Locate the cell with the specified text and output its [x, y] center coordinate. 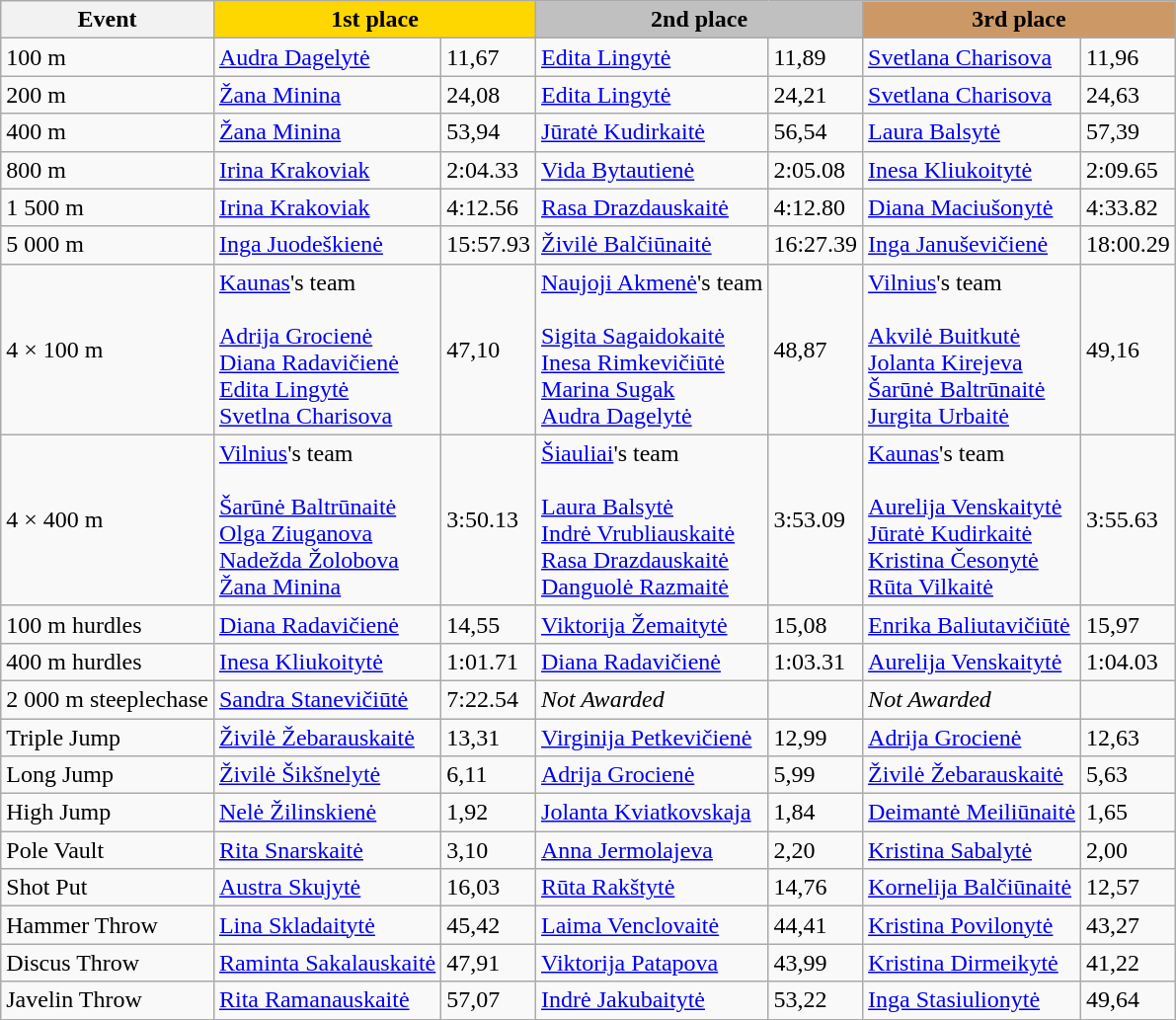
Hammer Throw [108, 925]
3rd place [1019, 20]
400 m [108, 132]
Sandra Stanevičiūtė [327, 699]
Indrė Jakubaitytė [652, 1000]
15,08 [816, 624]
400 m hurdles [108, 662]
16:27.39 [816, 245]
4 × 400 m [108, 519]
49,16 [1129, 350]
11,96 [1129, 57]
Kaunas's team Adrija Grocienė Diana Radavičienė Edita Lingytė Svetlna Charisova [327, 350]
7:22.54 [489, 699]
Raminta Sakalauskaitė [327, 963]
3:53.09 [816, 519]
15,97 [1129, 624]
Laura Balsytė [972, 132]
Vilnius's team Akvilė Buitkutė Jolanta Kirejeva Šarūnė Baltrūnaitė Jurgita Urbaitė [972, 350]
Inga Stasiulionytė [972, 1000]
Inga Juodeškienė [327, 245]
Anna Jermolajeva [652, 850]
200 m [108, 95]
Discus Throw [108, 963]
15:57.93 [489, 245]
Kristina Sabalytė [972, 850]
Inga Januševičienė [972, 245]
Viktorija Patapova [652, 963]
Virginija Petkevičienė [652, 738]
Živilė Balčiūnaitė [652, 245]
100 m hurdles [108, 624]
1st place [374, 20]
4 × 100 m [108, 350]
1 500 m [108, 207]
3,10 [489, 850]
14,76 [816, 888]
Enrika Baliutavičiūtė [972, 624]
Austra Skujytė [327, 888]
12,99 [816, 738]
Kristina Dirmeikytė [972, 963]
43,99 [816, 963]
Event [108, 20]
1:01.71 [489, 662]
11,89 [816, 57]
100 m [108, 57]
Šiauliai's team Laura Balsytė Indrė Vrubliauskaitė Rasa Drazdauskaitė Danguolė Razmaitė [652, 519]
57,39 [1129, 132]
Kornelija Balčiūnaitė [972, 888]
1:03.31 [816, 662]
24,08 [489, 95]
6,11 [489, 775]
24,21 [816, 95]
Aurelija Venskaitytė [972, 662]
1,65 [1129, 813]
44,41 [816, 925]
5 000 m [108, 245]
47,91 [489, 963]
4:33.82 [1129, 207]
Deimantė Meiliūnaitė [972, 813]
Kaunas's team Aurelija Venskaitytė Jūratė Kudirkaitė Kristina Česonytė Rūta Vilkaitė [972, 519]
Živilė Šikšnelytė [327, 775]
1,92 [489, 813]
Pole Vault [108, 850]
Jūratė Kudirkaitė [652, 132]
3:55.63 [1129, 519]
Javelin Throw [108, 1000]
High Jump [108, 813]
47,10 [489, 350]
41,22 [1129, 963]
Lina Skladaitytė [327, 925]
Naujoji Akmenė's teamSigita Sagaidokaitė Inesa Rimkevičiūtė Marina Sugak Audra Dagelytė [652, 350]
12,57 [1129, 888]
Audra Dagelytė [327, 57]
Rasa Drazdauskaitė [652, 207]
Vida Bytautienė [652, 170]
2 000 m steeplechase [108, 699]
53,94 [489, 132]
4:12.56 [489, 207]
2:05.08 [816, 170]
1,84 [816, 813]
Jolanta Kviatkovskaja [652, 813]
5,99 [816, 775]
2:04.33 [489, 170]
2,00 [1129, 850]
800 m [108, 170]
18:00.29 [1129, 245]
3:50.13 [489, 519]
Rita Snarskaitė [327, 850]
Viktorija Žemaitytė [652, 624]
2nd place [699, 20]
Triple Jump [108, 738]
4:12.80 [816, 207]
5,63 [1129, 775]
57,07 [489, 1000]
53,22 [816, 1000]
Nelė Žilinskienė [327, 813]
2,20 [816, 850]
Laima Venclovaitė [652, 925]
Long Jump [108, 775]
Vilnius's team Šarūnė Baltrūnaitė Olga Ziuganova Nadežda Žolobova Žana Minina [327, 519]
Kristina Povilonytė [972, 925]
24,63 [1129, 95]
Rūta Rakštytė [652, 888]
1:04.03 [1129, 662]
45,42 [489, 925]
14,55 [489, 624]
56,54 [816, 132]
Shot Put [108, 888]
12,63 [1129, 738]
13,31 [489, 738]
43,27 [1129, 925]
16,03 [489, 888]
11,67 [489, 57]
Rita Ramanauskaitė [327, 1000]
2:09.65 [1129, 170]
Diana Maciušonytė [972, 207]
49,64 [1129, 1000]
48,87 [816, 350]
